Detect which cell encompasses the target text, then output its [X, Y] center coordinate. 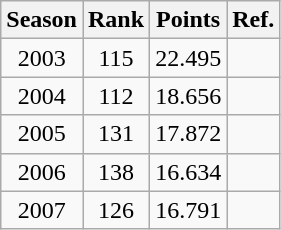
Points [188, 20]
Ref. [254, 20]
17.872 [188, 134]
16.634 [188, 172]
22.495 [188, 58]
138 [116, 172]
2004 [42, 96]
16.791 [188, 210]
2006 [42, 172]
2003 [42, 58]
Season [42, 20]
112 [116, 96]
2005 [42, 134]
18.656 [188, 96]
Rank [116, 20]
115 [116, 58]
2007 [42, 210]
131 [116, 134]
126 [116, 210]
